Detect which cell encompasses the target text, then output its (x, y) center coordinate. 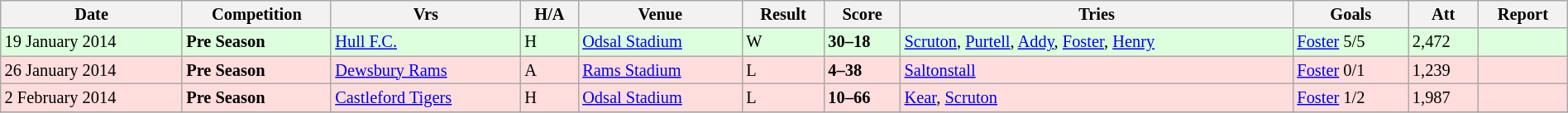
Tries (1097, 14)
4–38 (863, 70)
Rams Stadium (660, 70)
H/A (550, 14)
Foster 5/5 (1350, 42)
Score (863, 14)
Kear, Scruton (1097, 97)
19 January 2014 (92, 42)
26 January 2014 (92, 70)
Dewsbury Rams (425, 70)
W (782, 42)
Foster 0/1 (1350, 70)
30–18 (863, 42)
Date (92, 14)
Venue (660, 14)
10–66 (863, 97)
1,987 (1443, 97)
Att (1443, 14)
Vrs (425, 14)
Saltonstall (1097, 70)
1,239 (1443, 70)
Report (1523, 14)
A (550, 70)
Competition (256, 14)
Goals (1350, 14)
Scruton, Purtell, Addy, Foster, Henry (1097, 42)
Foster 1/2 (1350, 97)
Hull F.C. (425, 42)
2,472 (1443, 42)
2 February 2014 (92, 97)
Result (782, 14)
Castleford Tigers (425, 97)
